Return the (x, y) coordinate for the center point of the cell that contains the specified text.  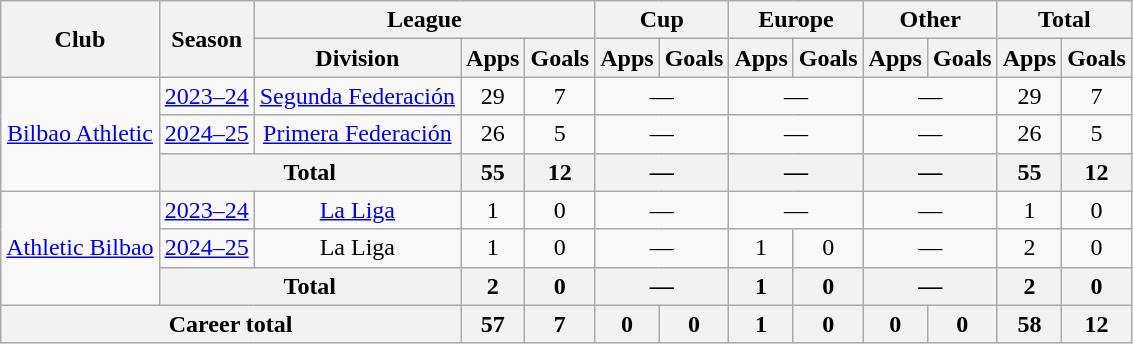
57 (493, 324)
Season (206, 39)
Cup (662, 20)
Club (80, 39)
Division (357, 58)
Career total (231, 324)
Bilbao Athletic (80, 134)
58 (1029, 324)
Segunda Federación (357, 96)
Europe (796, 20)
Athletic Bilbao (80, 248)
League (424, 20)
Other (930, 20)
Primera Federación (357, 134)
